Find where the given text appears and provide that cell's center as [x, y] coordinate. 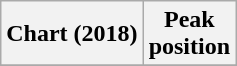
Chart (2018) [72, 34]
Peakposition [189, 34]
